Output the (x, y) coordinate of the center of the cell containing the given text.  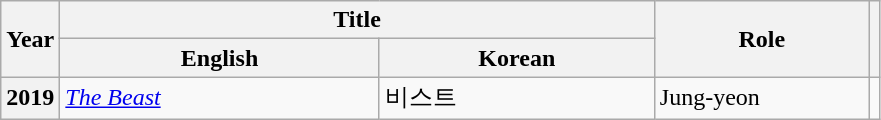
Korean (516, 58)
Year (30, 39)
비스트 (516, 98)
Role (762, 39)
The Beast (220, 98)
Jung-yeon (762, 98)
2019 (30, 98)
English (220, 58)
Title (358, 20)
